Pinpoint the cell where the given text exists, returning its (x, y) midpoint coordinate. 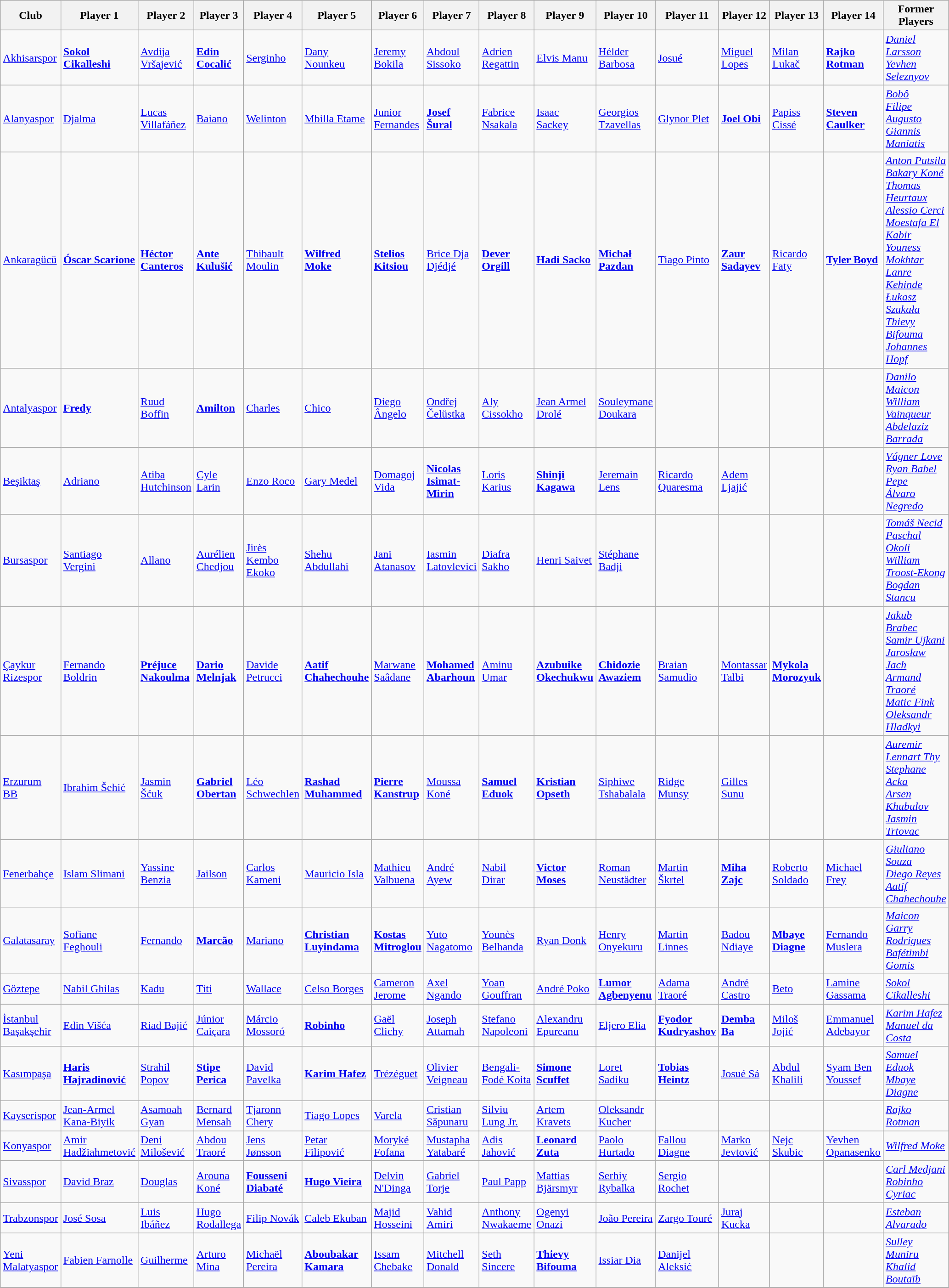
Josué (687, 58)
Former Players (915, 16)
Strahil Popov (166, 1074)
Mbaye Diagne (796, 940)
Nicolas Isimat-Mirin (451, 481)
José Sosa (99, 1218)
João Pereira (626, 1218)
Iasmin Latovlevici (451, 560)
Zargo Touré (687, 1218)
Fabrice Nsakala (507, 119)
Juraj Kucka (744, 1218)
Gabriel Obertan (219, 787)
Enzo Roco (273, 481)
Galatasaray (31, 940)
Antalyaspor (31, 408)
Mykola Morozyuk (796, 671)
Gabriel Torje (451, 1182)
Amilton (219, 408)
Brice Dja Djédjé (451, 260)
Stelios Kitsiou (398, 260)
Petar Filipović (337, 1146)
Alanyaspor (31, 119)
Amir Hadžiahmetović (99, 1146)
Anton Putsila Bakary Koné Thomas Heurtaux Alessio Cerci Moestafa El Kabir Youness Mokhtar Lanre Kehinde Łukasz Szukała Thievy Bifouma Johannes Hopf (915, 260)
Demba Ba (744, 1025)
Player 7 (451, 16)
Eljero Elia (626, 1025)
Issam Chebake (398, 1260)
Sofiane Feghouli (99, 940)
Fernando Muslera (854, 940)
Yoan Gouffran (507, 989)
Club (31, 16)
Steven Caulker (854, 119)
Martin Škrtel (687, 873)
Majid Hosseini (398, 1218)
Karim Hafez Manuel da Costa (915, 1025)
Tyler Boyd (854, 260)
Ogenyi Onazi (565, 1218)
Yassine Benzia (166, 873)
Konyaspor (31, 1146)
Adem Ljajić (744, 481)
Player 6 (398, 16)
Marcão (219, 940)
Isaac Sackey (565, 119)
Márcio Mossoró (273, 1025)
Chidozie Awaziem (626, 671)
Jasmin Šćuk (166, 787)
André Ayew (451, 873)
Marko Jevtović (744, 1146)
Braian Samudio (687, 671)
Fousseni Diabaté (273, 1182)
Mariano (273, 940)
Anthony Nwakaeme (507, 1218)
Ricardo Faty (796, 260)
Fernando Boldrin (99, 671)
Miha Zajc (744, 873)
Siphiwe Tshabalala (626, 787)
Gary Medel (337, 481)
Maicon Garry Rodrigues Bafétimbi Gomis (915, 940)
Player 5 (337, 16)
Aurélien Chedjou (219, 560)
Esteban Alvarado (915, 1218)
Henri Saivet (565, 560)
Player 8 (507, 16)
Sergio Rochet (687, 1182)
Delvin N'Dinga (398, 1182)
Santiago Vergini (99, 560)
Alexandru Epureanu (565, 1025)
Papiss Cissé (796, 119)
Danilo Maicon William Vainqueur Abdelaziz Barrada (915, 408)
David Braz (99, 1182)
Carl Medjani Robinho Cyriac (915, 1182)
Miloš Jojić (796, 1025)
Abdul Khalili (796, 1074)
Zaur Sadayev (744, 260)
Aboubakar Kamara (337, 1260)
Player 1 (99, 16)
Luis Ibáñez (166, 1218)
Islam Slimani (99, 873)
Adis Jahović (507, 1146)
André Poko (565, 989)
Kasımpaşa (31, 1074)
Serginho (273, 58)
Shehu Abdullahi (337, 560)
Mohamed Abarhoun (451, 671)
Préjuce Nakoulma (166, 671)
Martin Linnes (687, 940)
Yeni Malatyaspor (31, 1260)
Beşiktaş (31, 481)
Shinji Kagawa (565, 481)
Jirès Kembo Ekoko (273, 560)
Dever Orgill (507, 260)
Jens Jønsson (273, 1146)
Kadu (166, 989)
Player 14 (854, 16)
Ante Kulušić (219, 260)
Issiar Dia (626, 1260)
Player 4 (273, 16)
Silviu Lung Jr. (507, 1116)
Paolo Hurtado (626, 1146)
Badou Ndiaye (744, 940)
Aly Cissokho (507, 408)
Leonard Zuta (565, 1146)
Souleymane Doukara (626, 408)
Varela (398, 1116)
Player 3 (219, 16)
Pierre Kanstrup (398, 787)
Hadi Sacko (565, 260)
Ryan Donk (565, 940)
Riad Bajić (166, 1025)
Junior Fernandes (398, 119)
Asamoah Gyan (166, 1116)
Kostas Mitroglou (398, 940)
Jean-Armel Kana-Biyik (99, 1116)
Baiano (219, 119)
Trabzonspor (31, 1218)
Óscar Scarione (99, 260)
Loris Karius (507, 481)
Arouna Koné (219, 1182)
Vágner Love Ryan Babel Pepe Álvaro Negredo (915, 481)
Josef Šural (451, 119)
Bernard Mensah (219, 1116)
Lumor Agbenyenu (626, 989)
Michaël Pereira (273, 1260)
Ibrahim Šehić (99, 787)
Celso Borges (337, 989)
Mustapha Yatabaré (451, 1146)
Seth Sincere (507, 1260)
Artem Kravets (565, 1116)
Rashad Muhammed (337, 787)
Syam Ben Youssef (854, 1074)
Samuel Eduok Mbaye Diagne (915, 1074)
Titi (219, 989)
Hugo Rodallega (219, 1218)
İstanbul Başakşehir (31, 1025)
Glynor Plet (687, 119)
Paul Papp (507, 1182)
Moryké Fofana (398, 1146)
Player 12 (744, 16)
Tiago Lopes (337, 1116)
Davide Petrucci (273, 671)
Welinton (273, 119)
Milan Lukač (796, 58)
Sivasspor (31, 1182)
Atiba Hutchinson (166, 481)
Gilles Sunu (744, 787)
Erzurum BB (31, 787)
Henry Onyekuru (626, 940)
Danijel Aleksić (687, 1260)
Mattias Bjärsmyr (565, 1182)
Bursaspor (31, 560)
Adama Traoré (687, 989)
Tjaronn Chery (273, 1116)
Player 9 (565, 16)
Allano (166, 560)
Fenerbahçe (31, 873)
Georgios Tzavellas (626, 119)
Mitchell Donald (451, 1260)
Auremir Lennart Thy Stephane Acka Arsen Khubulov Jasmin Trtovac (915, 787)
Bengali-Fodé Koita (507, 1074)
Jeremy Bokila (398, 58)
Akhisarspor (31, 58)
Roberto Soldado (796, 873)
Lamine Gassama (854, 989)
Jailson (219, 873)
Giuliano Souza Diego Reyes Aatif Chahechouhe (915, 873)
Abdou Traoré (219, 1146)
Edin Cocalić (219, 58)
Douglas (166, 1182)
Kristian Opseth (565, 787)
Stéphane Badji (626, 560)
Çaykur Rizespor (31, 671)
Younès Belhanda (507, 940)
Haris Hajradinović (99, 1074)
Fyodor Kudryashov (687, 1025)
Azubuike Okechukwu (565, 671)
Robinho (337, 1025)
Ricardo Quaresma (687, 481)
Loret Sadiku (626, 1074)
Olivier Veigneau (451, 1074)
Filip Novák (273, 1218)
Adrien Regattin (507, 58)
Djalma (99, 119)
Guilherme (166, 1260)
David Pavelka (273, 1074)
Player 13 (796, 16)
Bobô Filipe Augusto Giannis Maniatis (915, 119)
Player 11 (687, 16)
Júnior Caiçara (219, 1025)
Dany Nounkeu (337, 58)
Charles (273, 408)
Karim Hafez (337, 1074)
Daniel Larsson Yevhen Seleznyov (915, 58)
Edin Višća (99, 1025)
Fredy (99, 408)
Marwane Saâdane (398, 671)
Cyle Larin (219, 481)
Diafra Sakho (507, 560)
Joel Obi (744, 119)
Mathieu Valbuena (398, 873)
Beto (796, 989)
Nejc Skubic (796, 1146)
Emmanuel Adebayor (854, 1025)
Joseph Attamah (451, 1025)
Aatif Chahechouhe (337, 671)
Mauricio Isla (337, 873)
Sulley Muniru Khalid Boutaïb (915, 1260)
Montassar Talbi (744, 671)
Ondřej Čelůstka (451, 408)
Adriano (99, 481)
Aminu Umar (507, 671)
Thievy Bifouma (565, 1260)
Avdija Vršajević (166, 58)
Jakub Brabec Samir Ujkani Jarosław Jach Armand Traoré Matic Fink Oleksandr Hladkyi (915, 671)
Kayserispor (31, 1116)
Moussa Koné (451, 787)
Fallou Diagne (687, 1146)
Nabil Ghilas (99, 989)
Domagoj Vida (398, 481)
Tobias Heintz (687, 1074)
Miguel Lopes (744, 58)
Samuel Eduok (507, 787)
Roman Neustädter (626, 873)
Vahid Amiri (451, 1218)
Diego Ângelo (398, 408)
Tiago Pinto (687, 260)
Yevhen Opanasenko (854, 1146)
André Castro (744, 989)
Victor Moses (565, 873)
Hugo Vieira (337, 1182)
Simone Scuffet (565, 1074)
Héctor Canteros (166, 260)
Thibault Moulin (273, 260)
Elvis Manu (565, 58)
Ridge Munsy (687, 787)
Fabien Farnolle (99, 1260)
Abdoul Sissoko (451, 58)
Tomáš Necid Paschal Okoli William Troost-Ekong Bogdan Stancu (915, 560)
Nabil Dirar (507, 873)
Carlos Kameni (273, 873)
Chico (337, 408)
Serhiy Rybalka (626, 1182)
Jani Atanasov (398, 560)
Ankaragücü (31, 260)
Axel Ngando (451, 989)
Wallace (273, 989)
Ruud Boffin (166, 408)
Gaël Clichy (398, 1025)
Oleksandr Kucher (626, 1116)
Fernando (166, 940)
Léo Schwechlen (273, 787)
Deni Milošević (166, 1146)
Christian Luyindama (337, 940)
Josué Sá (744, 1074)
Hélder Barbosa (626, 58)
Jean Armel Drolé (565, 408)
Cristian Săpunaru (451, 1116)
Michał Pazdan (626, 260)
Lucas Villafáñez (166, 119)
Yuto Nagatomo (451, 940)
Jeremain Lens (626, 481)
Göztepe (31, 989)
Cameron Jerome (398, 989)
Caleb Ekuban (337, 1218)
Trézéguet (398, 1074)
Player 10 (626, 16)
Stefano Napoleoni (507, 1025)
Mbilla Etame (337, 119)
Dario Melnjak (219, 671)
Arturo Mina (219, 1260)
Michael Frey (854, 873)
Stipe Perica (219, 1074)
Player 2 (166, 16)
